Search for the cell housing the specified text and yield its [x, y] center coordinate. 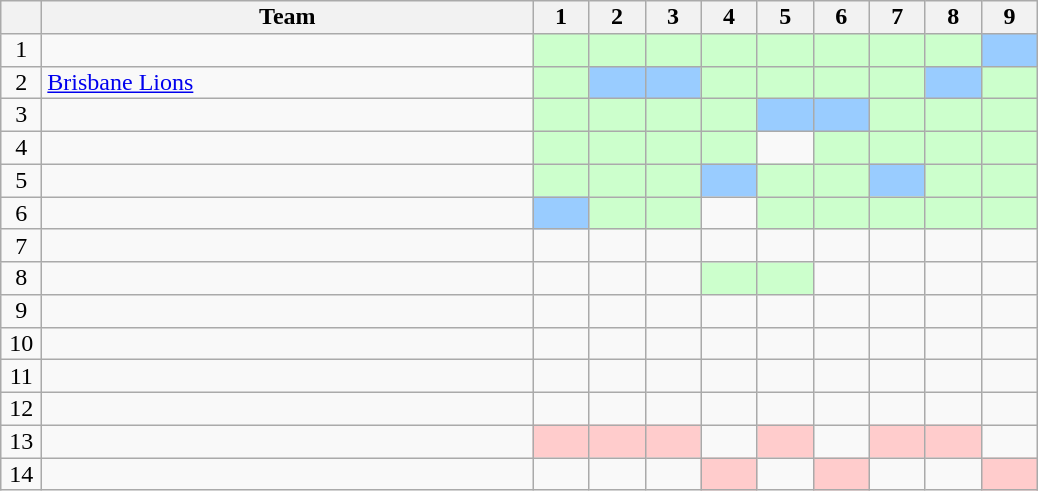
14 [22, 474]
Team [288, 18]
13 [22, 442]
Brisbane Lions [288, 82]
12 [22, 410]
11 [22, 376]
10 [22, 344]
